Provide the (X, Y) coordinate of the cell's center where the given text is located.  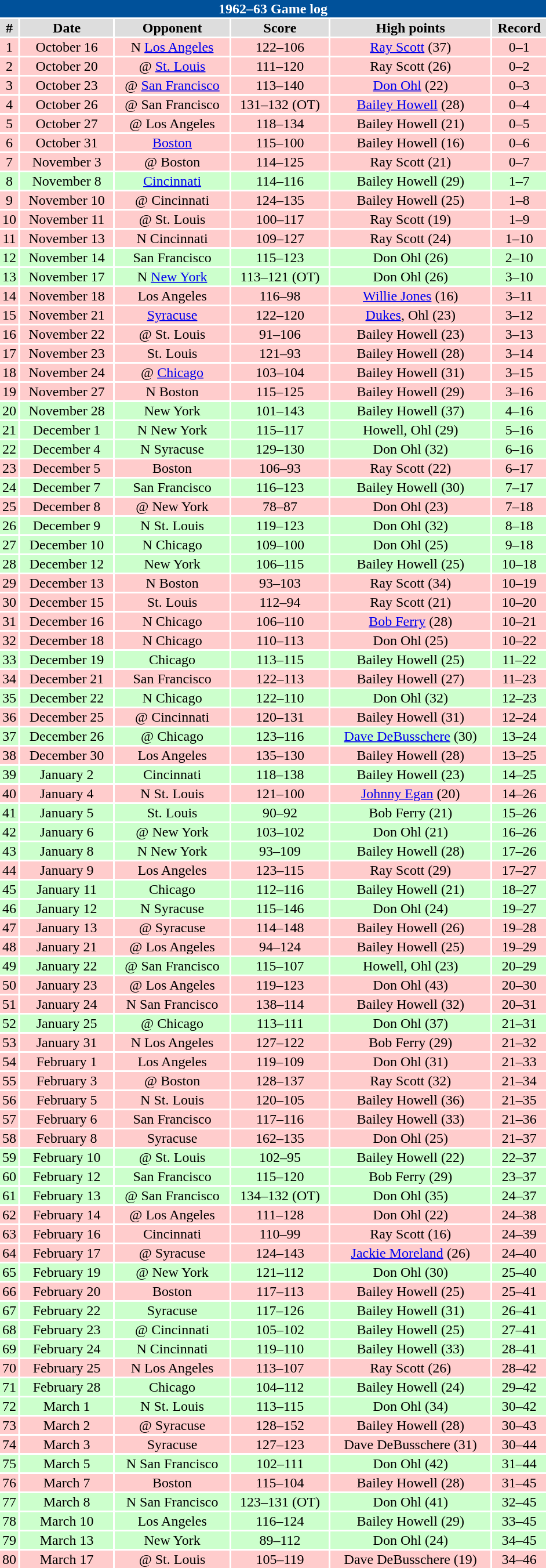
10–19 (519, 583)
1962–63 Game log (273, 9)
112–94 (280, 602)
34–46 (519, 1559)
Bailey Howell (27) (410, 679)
October 31 (67, 143)
22 (9, 449)
34 (9, 679)
15–26 (519, 813)
1–10 (519, 238)
131–132 (OT) (280, 104)
111–128 (280, 1215)
Dave DeBusschere (31) (410, 1444)
11–23 (519, 679)
3–13 (519, 334)
117–126 (280, 1310)
Bailey Howell (30) (410, 487)
0–4 (519, 104)
December 12 (67, 564)
127–123 (280, 1444)
9–18 (519, 545)
January 9 (67, 870)
March 3 (67, 1444)
Ray Scott (16) (410, 1234)
113–107 (280, 1368)
74 (9, 1444)
February 24 (67, 1349)
115–117 (280, 430)
20–31 (519, 1004)
March 8 (67, 1502)
Ray Scott (24) (410, 238)
114–116 (280, 181)
28 (9, 564)
10 (9, 219)
5–16 (519, 430)
64 (9, 1253)
February 20 (67, 1291)
123–115 (280, 870)
20–30 (519, 985)
7–17 (519, 487)
3 (9, 85)
54 (9, 1062)
February 10 (67, 1157)
November 10 (67, 200)
13 (9, 277)
2 (9, 66)
October 26 (67, 104)
12–24 (519, 717)
57 (9, 1119)
December 18 (67, 640)
February 23 (67, 1330)
January 22 (67, 966)
44 (9, 870)
Howell, Ohl (29) (410, 430)
30 (9, 602)
Bob Ferry (21) (410, 813)
10–18 (519, 564)
December 26 (67, 736)
November 28 (67, 411)
14–25 (519, 774)
20 (9, 411)
121–112 (280, 1272)
38 (9, 755)
30–43 (519, 1425)
Don Ohl (41) (410, 1502)
0–7 (519, 162)
March 7 (67, 1483)
120–105 (280, 1100)
January 21 (67, 947)
December 21 (67, 679)
0–3 (519, 85)
10–21 (519, 621)
Ray Scott (22) (410, 468)
117–116 (280, 1119)
21–37 (519, 1138)
116–123 (280, 487)
67 (9, 1310)
21–36 (519, 1119)
January 25 (67, 1023)
123–116 (280, 736)
68 (9, 1330)
8 (9, 181)
Don Ohl (30) (410, 1272)
61 (9, 1196)
128–152 (280, 1425)
29–42 (519, 1387)
109–100 (280, 545)
102–111 (280, 1464)
115–120 (280, 1176)
24–39 (519, 1234)
121–93 (280, 353)
Don Ohl (43) (410, 985)
113–111 (280, 1023)
December 25 (67, 717)
November 8 (67, 181)
28–42 (519, 1368)
113–121 (OT) (280, 277)
93–103 (280, 583)
3–12 (519, 315)
23–37 (519, 1176)
January 2 (67, 774)
November 21 (67, 315)
33 (9, 660)
36 (9, 717)
January 5 (67, 813)
115–125 (280, 392)
13–24 (519, 736)
115–107 (280, 966)
29 (9, 583)
14–26 (519, 794)
0–5 (519, 124)
8–18 (519, 526)
6–16 (519, 449)
Dukes, Ohl (23) (410, 315)
February 6 (67, 1119)
70 (9, 1368)
94–124 (280, 947)
November 17 (67, 277)
Ray Scott (32) (410, 1081)
October 23 (67, 85)
Don Ohl (34) (410, 1406)
3–16 (519, 392)
March 1 (67, 1406)
February 16 (67, 1234)
November 23 (67, 353)
Bailey Howell (16) (410, 143)
40 (9, 794)
Bailey Howell (22) (410, 1157)
110–99 (280, 1234)
72 (9, 1406)
51 (9, 1004)
106–110 (280, 621)
78–87 (280, 506)
Bailey Howell (32) (410, 1004)
23 (9, 468)
18–27 (519, 889)
Willie Jones (16) (410, 296)
24–38 (519, 1215)
December 19 (67, 660)
58 (9, 1138)
31–45 (519, 1483)
February 13 (67, 1196)
October 20 (67, 66)
December 13 (67, 583)
12 (9, 258)
March 5 (67, 1464)
106–93 (280, 468)
103–104 (280, 372)
115–104 (280, 1483)
February 17 (67, 1253)
11 (9, 238)
123–131 (OT) (280, 1502)
115–100 (280, 143)
124–135 (280, 200)
December 8 (67, 506)
73 (9, 1425)
February 3 (67, 1081)
37 (9, 736)
128–137 (280, 1081)
Bailey Howell (26) (410, 928)
16–26 (519, 832)
February 8 (67, 1138)
116–98 (280, 296)
30–44 (519, 1444)
February 19 (67, 1272)
November 27 (67, 392)
162–135 (280, 1138)
33–45 (519, 1521)
48 (9, 947)
31 (9, 621)
115–123 (280, 258)
112–116 (280, 889)
1–8 (519, 200)
21–32 (519, 1042)
Jackie Moreland (26) (410, 1253)
32–45 (519, 1502)
Bailey Howell (37) (410, 411)
Howell, Ohl (23) (410, 966)
Date (67, 28)
127–122 (280, 1042)
Score (280, 28)
1–9 (519, 219)
124–143 (280, 1253)
December 1 (67, 430)
Dave DeBusschere (19) (410, 1559)
62 (9, 1215)
89–112 (280, 1540)
34–45 (519, 1540)
Record (519, 28)
October 27 (67, 124)
19–29 (519, 947)
118–134 (280, 124)
21–31 (519, 1023)
Don Ohl (42) (410, 1464)
60 (9, 1176)
Don Ohl (31) (410, 1062)
77 (9, 1502)
21–33 (519, 1062)
122–113 (280, 679)
December 10 (67, 545)
115–146 (280, 908)
November 13 (67, 238)
October 16 (67, 47)
17 (9, 353)
November 14 (67, 258)
3–11 (519, 296)
19 (9, 392)
17–26 (519, 851)
32 (9, 640)
November 22 (67, 334)
December 30 (67, 755)
105–119 (280, 1559)
7 (9, 162)
19–27 (519, 908)
Bailey Howell (24) (410, 1387)
52 (9, 1023)
7–18 (519, 506)
December 7 (67, 487)
December 5 (67, 468)
100–117 (280, 219)
90–92 (280, 813)
February 22 (67, 1310)
91–106 (280, 334)
January 13 (67, 928)
3–14 (519, 353)
121–100 (280, 794)
Don Ohl (21) (410, 832)
November 24 (67, 372)
11–22 (519, 660)
February 25 (67, 1368)
January 11 (67, 889)
0–2 (519, 66)
February 28 (67, 1387)
January 24 (67, 1004)
104–112 (280, 1387)
Don Ohl (23) (410, 506)
16 (9, 334)
118–138 (280, 774)
January 31 (67, 1042)
17–27 (519, 870)
December 15 (67, 602)
25–41 (519, 1291)
10–22 (519, 640)
25–40 (519, 1272)
5 (9, 124)
Ray Scott (34) (410, 583)
19–28 (519, 928)
71 (9, 1387)
101–143 (280, 411)
21–35 (519, 1100)
4–16 (519, 411)
114–125 (280, 162)
1 (9, 47)
Johnny Egan (20) (410, 794)
Opponent (172, 28)
27 (9, 545)
56 (9, 1100)
Don Ohl (37) (410, 1023)
102–95 (280, 1157)
78 (9, 1521)
21 (9, 430)
December 4 (67, 449)
January 4 (67, 794)
30–42 (519, 1406)
134–132 (OT) (280, 1196)
113–140 (280, 85)
79 (9, 1540)
February 5 (67, 1100)
42 (9, 832)
28–41 (519, 1349)
15 (9, 315)
22–37 (519, 1157)
80 (9, 1559)
Don Ohl (35) (410, 1196)
103–102 (280, 832)
January 12 (67, 908)
6–17 (519, 468)
46 (9, 908)
105–102 (280, 1330)
18 (9, 372)
26 (9, 526)
110–113 (280, 640)
63 (9, 1234)
Ray Scott (37) (410, 47)
31–44 (519, 1464)
109–127 (280, 238)
106–115 (280, 564)
26–41 (519, 1310)
4 (9, 104)
27–41 (519, 1330)
24–37 (519, 1196)
January 23 (67, 985)
November 11 (67, 219)
13–25 (519, 755)
135–130 (280, 755)
20–29 (519, 966)
24 (9, 487)
122–110 (280, 698)
0–1 (519, 47)
49 (9, 966)
119–109 (280, 1062)
December 22 (67, 698)
November 3 (67, 162)
47 (9, 928)
February 1 (67, 1062)
March 13 (67, 1540)
December 16 (67, 621)
50 (9, 985)
117–113 (280, 1291)
November 18 (67, 296)
2–10 (519, 258)
93–109 (280, 851)
March 10 (67, 1521)
December 9 (67, 526)
Bailey Howell (36) (410, 1100)
122–106 (280, 47)
3–10 (519, 277)
129–130 (280, 449)
25 (9, 506)
February 14 (67, 1215)
24–40 (519, 1253)
# (9, 28)
59 (9, 1157)
41 (9, 813)
High points (410, 28)
119–110 (280, 1349)
14 (9, 296)
76 (9, 1483)
35 (9, 698)
69 (9, 1349)
122–120 (280, 315)
March 2 (67, 1425)
Dave DeBusschere (30) (410, 736)
February 12 (67, 1176)
114–148 (280, 928)
10–20 (519, 602)
53 (9, 1042)
120–131 (280, 717)
45 (9, 889)
116–124 (280, 1521)
Ray Scott (29) (410, 870)
111–120 (280, 66)
March 17 (67, 1559)
3–15 (519, 372)
January 8 (67, 851)
January 6 (67, 832)
43 (9, 851)
75 (9, 1464)
138–114 (280, 1004)
9 (9, 200)
Bob Ferry (28) (410, 621)
21–34 (519, 1081)
39 (9, 774)
6 (9, 143)
66 (9, 1291)
1–7 (519, 181)
55 (9, 1081)
65 (9, 1272)
Ray Scott (19) (410, 219)
12–23 (519, 698)
0–6 (519, 143)
